Provide the (x, y) coordinate of the cell's center where the given text is located.  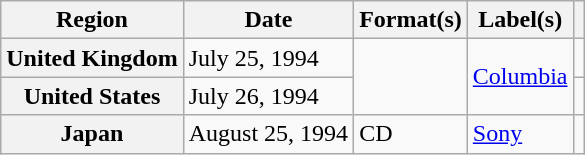
Columbia (520, 77)
United Kingdom (92, 58)
August 25, 1994 (268, 134)
United States (92, 96)
Region (92, 20)
July 26, 1994 (268, 96)
Label(s) (520, 20)
Format(s) (411, 20)
July 25, 1994 (268, 58)
Date (268, 20)
Sony (520, 134)
Japan (92, 134)
CD (411, 134)
